Locate the cell with the specified text and output its [x, y] center coordinate. 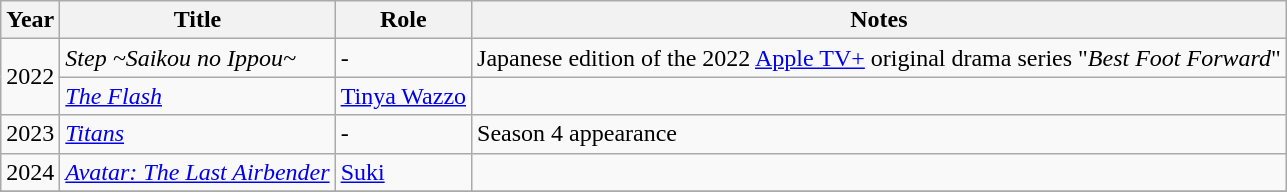
Tinya Wazzo [403, 96]
2023 [30, 134]
Year [30, 20]
Avatar: The Last Airbender [198, 172]
Titans [198, 134]
Role [403, 20]
Season 4 appearance [880, 134]
2022 [30, 77]
Suki [403, 172]
The Flash [198, 96]
Notes [880, 20]
2024 [30, 172]
Step ~Saikou no Ippou~ [198, 58]
Japanese edition of the 2022 Apple TV+ original drama series "Best Foot Forward" [880, 58]
Title [198, 20]
